Return the (x, y) coordinate for the center point of the cell that contains the specified text.  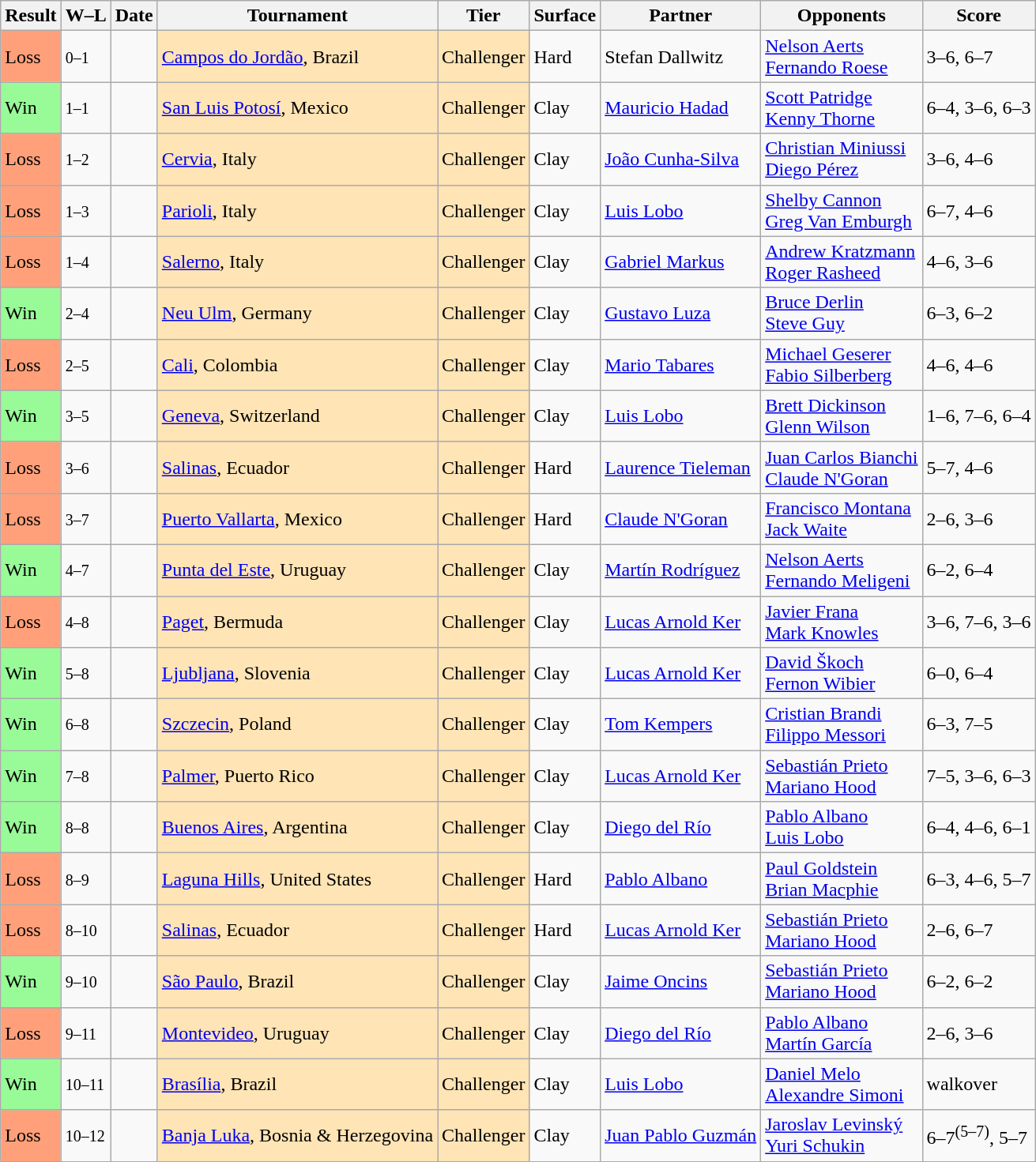
8–10 (85, 931)
Banja Luka, Bosnia & Herzegovina (297, 1136)
Salerno, Italy (297, 262)
Result (31, 16)
Paget, Bermuda (297, 621)
Neu Ulm, Germany (297, 313)
3–6, 7–6, 3–6 (978, 621)
6–2, 6–2 (978, 981)
2–4 (85, 313)
Mario Tabares (681, 365)
4–6, 3–6 (978, 262)
Brasília, Brazil (297, 1084)
Juan Pablo Guzmán (681, 1136)
Jaime Oncins (681, 981)
Daniel Melo Alexandre Simoni (842, 1084)
3–7 (85, 518)
Cali, Colombia (297, 365)
Bruce Derlin Steve Guy (842, 313)
5–8 (85, 673)
San Luis Potosí, Mexico (297, 107)
6–3, 7–5 (978, 725)
10–12 (85, 1136)
Christian Miniussi Diego Pérez (842, 160)
3–5 (85, 416)
Paul Goldstein Brian Macphie (842, 878)
Partner (681, 16)
0–1 (85, 57)
Puerto Vallarta, Mexico (297, 518)
Andrew Kratzmann Roger Rasheed (842, 262)
Cristian Brandi Filippo Messori (842, 725)
Cervia, Italy (297, 160)
1–6, 7–6, 6–4 (978, 416)
Gustavo Luza (681, 313)
Michael Geserer Fabio Silberberg (842, 365)
Laguna Hills, United States (297, 878)
5–7, 4–6 (978, 468)
Francisco Montana Jack Waite (842, 518)
7–8 (85, 776)
Shelby Cannon Greg Van Emburgh (842, 210)
Scott Patridge Kenny Thorne (842, 107)
Montevideo, Uruguay (297, 1033)
Score (978, 16)
6–3, 4–6, 5–7 (978, 878)
6–4, 4–6, 6–1 (978, 828)
David Škoch Fernon Wibier (842, 673)
Laurence Tieleman (681, 468)
Tournament (297, 16)
Buenos Aires, Argentina (297, 828)
Parioli, Italy (297, 210)
3–6, 6–7 (978, 57)
4–8 (85, 621)
Javier Frana Mark Knowles (842, 621)
Mauricio Hadad (681, 107)
8–8 (85, 828)
Ljubljana, Slovenia (297, 673)
7–5, 3–6, 6–3 (978, 776)
São Paulo, Brazil (297, 981)
Nelson Aerts Fernando Roese (842, 57)
9–10 (85, 981)
3–6 (85, 468)
Juan Carlos Bianchi Claude N'Goran (842, 468)
4–6, 4–6 (978, 365)
walkover (978, 1084)
6–3, 6–2 (978, 313)
8–9 (85, 878)
6–2, 6–4 (978, 570)
1–3 (85, 210)
Tier (484, 16)
Gabriel Markus (681, 262)
4–7 (85, 570)
3–6, 4–6 (978, 160)
Campos do Jordão, Brazil (297, 57)
Tom Kempers (681, 725)
Pablo Albano Luis Lobo (842, 828)
6–7, 4–6 (978, 210)
Brett Dickinson Glenn Wilson (842, 416)
1–4 (85, 262)
Stefan Dallwitz (681, 57)
6–0, 6–4 (978, 673)
Date (134, 16)
Palmer, Puerto Rico (297, 776)
Punta del Este, Uruguay (297, 570)
Opponents (842, 16)
2–5 (85, 365)
2–6, 6–7 (978, 931)
6–7(5–7), 5–7 (978, 1136)
Szczecin, Poland (297, 725)
Pablo Albano Martín García (842, 1033)
Nelson Aerts Fernando Meligeni (842, 570)
Claude N'Goran (681, 518)
10–11 (85, 1084)
1–1 (85, 107)
6–8 (85, 725)
Jaroslav Levinský Yuri Schukin (842, 1136)
1–2 (85, 160)
João Cunha-Silva (681, 160)
Surface (565, 16)
9–11 (85, 1033)
W–L (85, 16)
Pablo Albano (681, 878)
6–4, 3–6, 6–3 (978, 107)
Martín Rodríguez (681, 570)
Geneva, Switzerland (297, 416)
